For the text-containing cell, return its midpoint in [x, y] coordinate format. 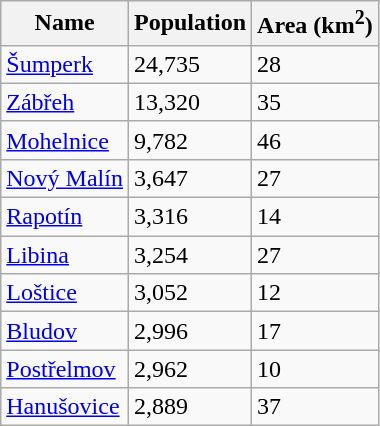
2,996 [190, 331]
Area (km2) [316, 24]
Bludov [65, 331]
Zábřeh [65, 102]
3,052 [190, 293]
3,316 [190, 217]
35 [316, 102]
Nový Malín [65, 178]
3,647 [190, 178]
2,889 [190, 407]
Šumperk [65, 64]
46 [316, 140]
2,962 [190, 369]
Hanušovice [65, 407]
Loštice [65, 293]
Population [190, 24]
24,735 [190, 64]
9,782 [190, 140]
13,320 [190, 102]
Libina [65, 255]
17 [316, 331]
Postřelmov [65, 369]
Mohelnice [65, 140]
Name [65, 24]
14 [316, 217]
10 [316, 369]
Rapotín [65, 217]
12 [316, 293]
3,254 [190, 255]
28 [316, 64]
37 [316, 407]
